Find where the given text appears and provide that cell's center as [x, y] coordinate. 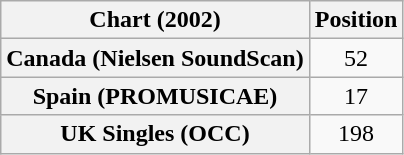
Spain (PROMUSICAE) [155, 96]
17 [356, 96]
198 [356, 134]
52 [356, 58]
UK Singles (OCC) [155, 134]
Position [356, 20]
Chart (2002) [155, 20]
Canada (Nielsen SoundScan) [155, 58]
